Search for the cell housing the specified text and yield its [x, y] center coordinate. 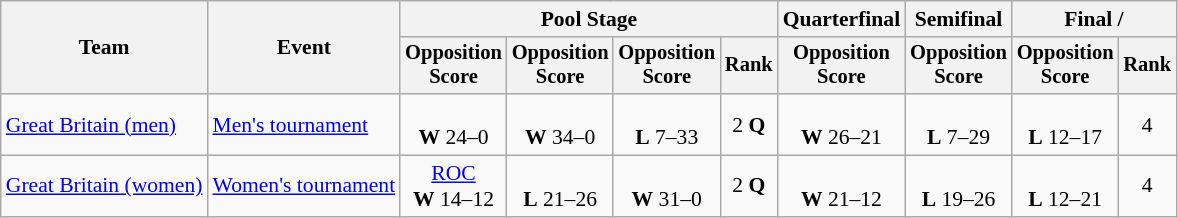
ROCW 14–12 [454, 186]
Event [304, 48]
W 26–21 [842, 124]
Women's tournament [304, 186]
Great Britain (women) [104, 186]
Team [104, 48]
L 7–33 [666, 124]
Quarterfinal [842, 19]
L 12–21 [1066, 186]
W 21–12 [842, 186]
Final / [1094, 19]
Great Britain (men) [104, 124]
Pool Stage [588, 19]
W 34–0 [560, 124]
Semifinal [958, 19]
W 31–0 [666, 186]
L 19–26 [958, 186]
L 7–29 [958, 124]
W 24–0 [454, 124]
L 21–26 [560, 186]
L 12–17 [1066, 124]
Men's tournament [304, 124]
